Output the [X, Y] coordinate of the center of the cell containing the given text.  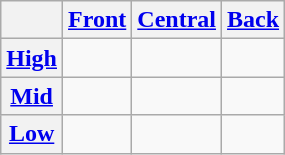
High [32, 58]
Low [32, 134]
Front [98, 20]
Central [177, 20]
Back [254, 20]
Mid [32, 96]
